Provide the [X, Y] coordinate of the cell's center where the given text is located.  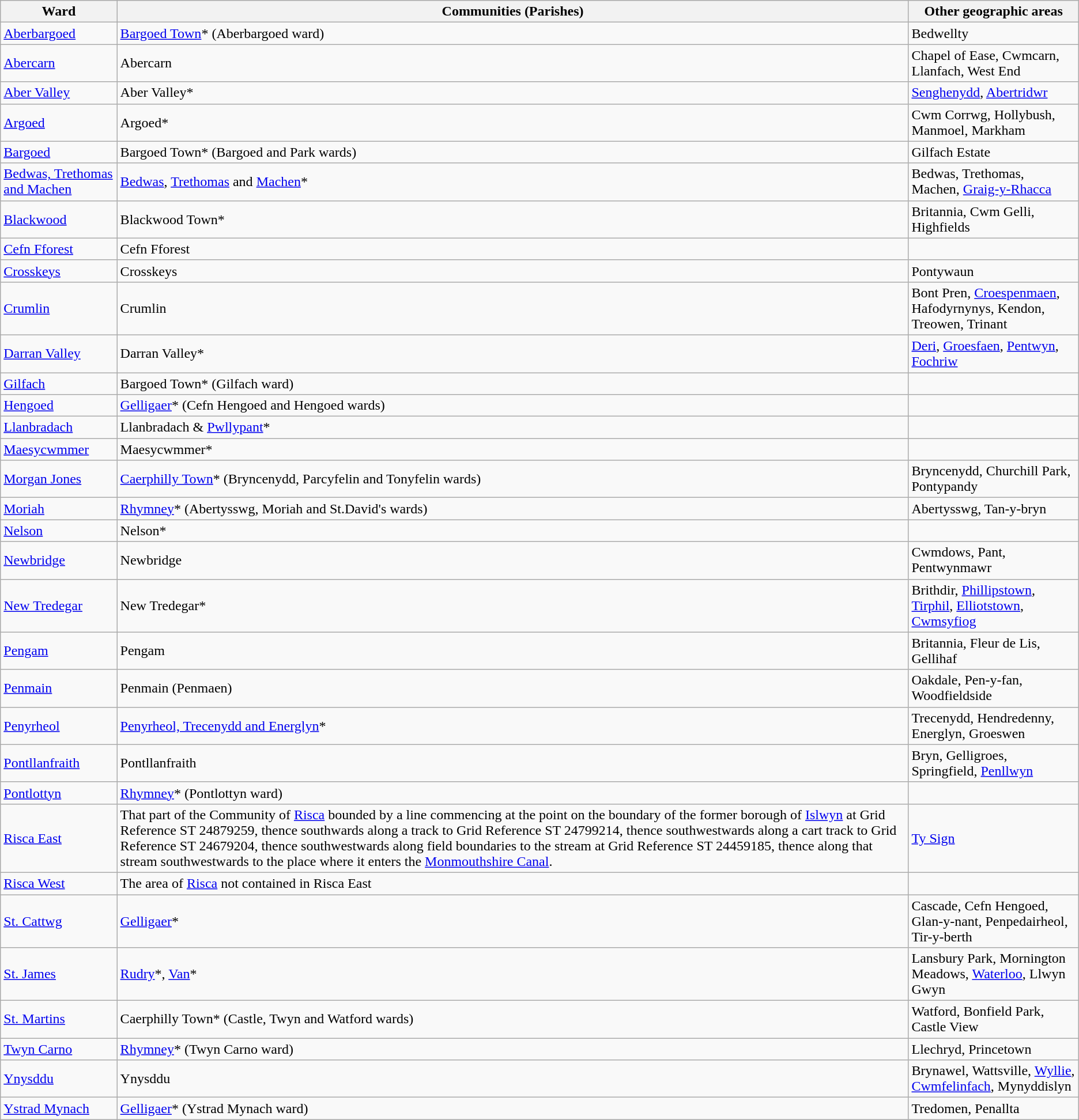
Rudry*, Van* [513, 974]
Bedwas, Trethomas, Machen, Graig-y-Rhacca [994, 182]
Bedwellty [994, 33]
New Tredegar [59, 606]
Twyn Carno [59, 1049]
Aberbargoed [59, 33]
The area of Risca not contained in Risca East [513, 883]
St. James [59, 974]
Llechryd, Princetown [994, 1049]
Aber Valley [59, 93]
Cwm Corrwg, Hollybush, Manmoel, Markham [994, 122]
Maesycwmmer [59, 449]
Risca West [59, 883]
Oakdale, Pen-y-fan, Woodfieldside [994, 688]
Brithdir, Phillipstown, Tirphil, Elliotstown, Cwmsyfiog [994, 606]
Gelligaer* (Cefn Hengoed and Hengoed wards) [513, 406]
Aber Valley* [513, 93]
Gilfach Estate [994, 152]
Pontywaun [994, 271]
Bargoed Town* (Gilfach ward) [513, 383]
Darran Valley* [513, 354]
Cwmdows, Pant, Pentwynmawr [994, 560]
Maesycwmmer* [513, 449]
New Tredegar* [513, 606]
Morgan Jones [59, 479]
Argoed [59, 122]
Trecenydd, Hendredenny, Energlyn, Groeswen [994, 726]
Hengoed [59, 406]
Moriah [59, 509]
Penmain [59, 688]
Senghenydd, Abertridwr [994, 93]
Bedwas, Trethomas and Machen [59, 182]
Nelson [59, 531]
Rhymney* (Twyn Carno ward) [513, 1049]
Rhymney* (Pontlottyn ward) [513, 793]
Pontlottyn [59, 793]
Ty Sign [994, 838]
Bont Pren, Croespenmaen, Hafodyrnynys, Kendon, Treowen, Trinant [994, 308]
Britannia, Fleur de Lis, Gellihaf [994, 651]
Lansbury Park, Mornington Meadows, Waterloo, Llwyn Gwyn [994, 974]
Cascade, Cefn Hengoed, Glan-y-nant, Penpedairheol, Tir-y-berth [994, 921]
Ystrad Mynach [59, 1108]
Gilfach [59, 383]
Chapel of Ease, Cwmcarn, Llanfach, West End [994, 63]
Darran Valley [59, 354]
Bargoed Town* (Aberbargoed ward) [513, 33]
Deri, Groesfaen, Pentwyn, Fochriw [994, 354]
Gelligaer* [513, 921]
Other geographic areas [994, 12]
Llanbradach & Pwllypant* [513, 427]
Ward [59, 12]
Penmain (Penmaen) [513, 688]
Penyrheol, Trecenydd and Energlyn* [513, 726]
Argoed* [513, 122]
Tredomen, Penallta [994, 1108]
Bedwas, Trethomas and Machen* [513, 182]
Britannia, Cwm Gelli, Highfields [994, 219]
Gelligaer* (Ystrad Mynach ward) [513, 1108]
Caerphilly Town* (Castle, Twyn and Watford wards) [513, 1020]
Penyrheol [59, 726]
Communities (Parishes) [513, 12]
Nelson* [513, 531]
St. Martins [59, 1020]
St. Cattwg [59, 921]
Rhymney* (Abertysswg, Moriah and St.David's wards) [513, 509]
Abertysswg, Tan-y-bryn [994, 509]
Blackwood [59, 219]
Caerphilly Town* (Bryncenydd, Parcyfelin and Tonyfelin wards) [513, 479]
Blackwood Town* [513, 219]
Bargoed [59, 152]
Risca East [59, 838]
Watford, Bonfield Park, Castle View [994, 1020]
Bargoed Town* (Bargoed and Park wards) [513, 152]
Bryn, Gelligroes, Springfield, Penllwyn [994, 763]
Brynawel, Wattsville, Wyllie, Cwmfelinfach, Mynyddislyn [994, 1079]
Bryncenydd, Churchill Park, Pontypandy [994, 479]
Llanbradach [59, 427]
